Capture the cell that displays the provided text and extract its [x, y] central coordinate. 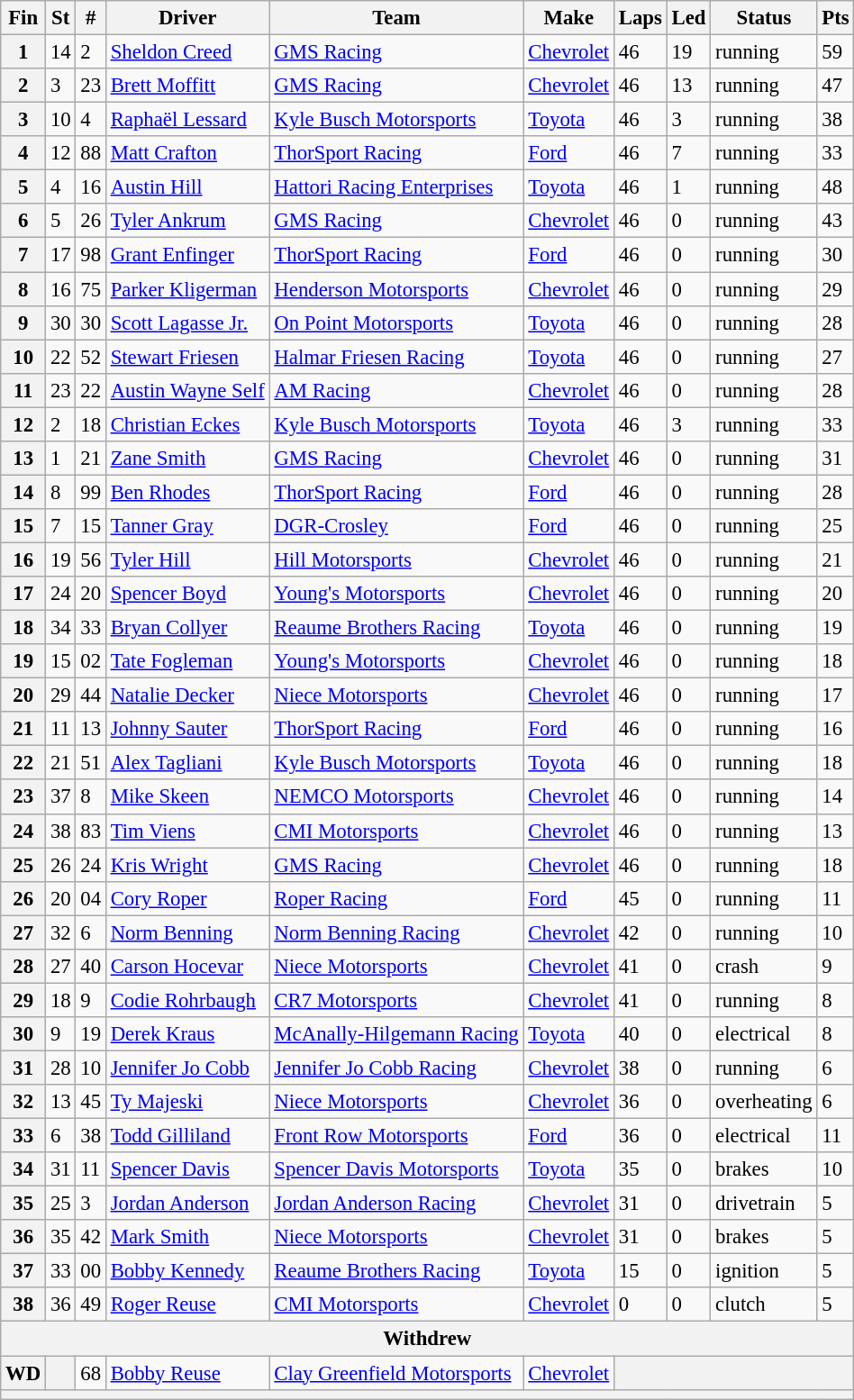
44 [90, 695]
Driver [187, 18]
Cory Roper [187, 898]
04 [90, 898]
02 [90, 661]
Grant Enfinger [187, 255]
Jordan Anderson Racing [396, 1204]
Kris Wright [187, 865]
Tyler Hill [187, 559]
43 [836, 221]
Stewart Friesen [187, 357]
Laps [640, 18]
drivetrain [764, 1204]
Bobby Kennedy [187, 1271]
CR7 Motorsports [396, 1000]
59 [836, 52]
Roger Reuse [187, 1305]
Make [568, 18]
WD [23, 1373]
Hattori Racing Enterprises [396, 187]
Status [764, 18]
Jordan Anderson [187, 1204]
Led [688, 18]
88 [90, 153]
Tim Viens [187, 831]
Sheldon Creed [187, 52]
98 [90, 255]
Tyler Ankrum [187, 221]
Hill Motorsports [396, 559]
AM Racing [396, 390]
DGR-Crosley [396, 526]
Spencer Davis Motorsports [396, 1169]
Austin Wayne Self [187, 390]
Todd Gilliland [187, 1136]
ignition [764, 1271]
crash [764, 967]
Zane Smith [187, 459]
Derek Kraus [187, 1034]
Clay Greenfield Motorsports [396, 1373]
Henderson Motorsports [396, 289]
Team [396, 18]
NEMCO Motorsports [396, 797]
48 [836, 187]
Front Row Motorsports [396, 1136]
Tanner Gray [187, 526]
Mike Skeen [187, 797]
47 [836, 86]
Bryan Collyer [187, 628]
Alex Tagliani [187, 763]
Spencer Boyd [187, 594]
Fin [23, 18]
Tate Fogleman [187, 661]
Christian Eckes [187, 424]
Austin Hill [187, 187]
51 [90, 763]
On Point Motorsports [396, 323]
Jennifer Jo Cobb [187, 1068]
56 [90, 559]
Ty Majeski [187, 1102]
McAnally-Hilgemann Racing [396, 1034]
00 [90, 1271]
# [90, 18]
Codie Rohrbaugh [187, 1000]
Raphaël Lessard [187, 120]
68 [90, 1373]
Carson Hocevar [187, 967]
49 [90, 1305]
overheating [764, 1102]
Withdrew [427, 1339]
Mark Smith [187, 1237]
75 [90, 289]
52 [90, 357]
Parker Kligerman [187, 289]
Matt Crafton [187, 153]
Johnny Sauter [187, 729]
Halmar Friesen Racing [396, 357]
St [61, 18]
83 [90, 831]
Spencer Davis [187, 1169]
Roper Racing [396, 898]
Scott Lagasse Jr. [187, 323]
Ben Rhodes [187, 492]
clutch [764, 1305]
Norm Benning Racing [396, 932]
99 [90, 492]
Norm Benning [187, 932]
Jennifer Jo Cobb Racing [396, 1068]
Brett Moffitt [187, 86]
Pts [836, 18]
Natalie Decker [187, 695]
Bobby Reuse [187, 1373]
